Pinpoint the cell where the given text exists, returning its [X, Y] midpoint coordinate. 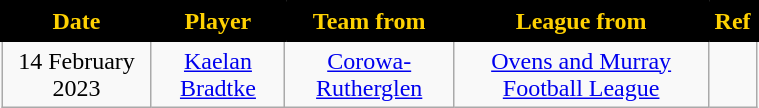
Ovens and Murray Football League [581, 74]
Kaelan Bradtke [218, 74]
Ref [732, 22]
League from [581, 22]
Date [77, 22]
Corowa-Rutherglen [369, 74]
14 February 2023 [77, 74]
Player [218, 22]
Team from [369, 22]
